Extract the (x, y) coordinate from the center of the cell holding the provided text.  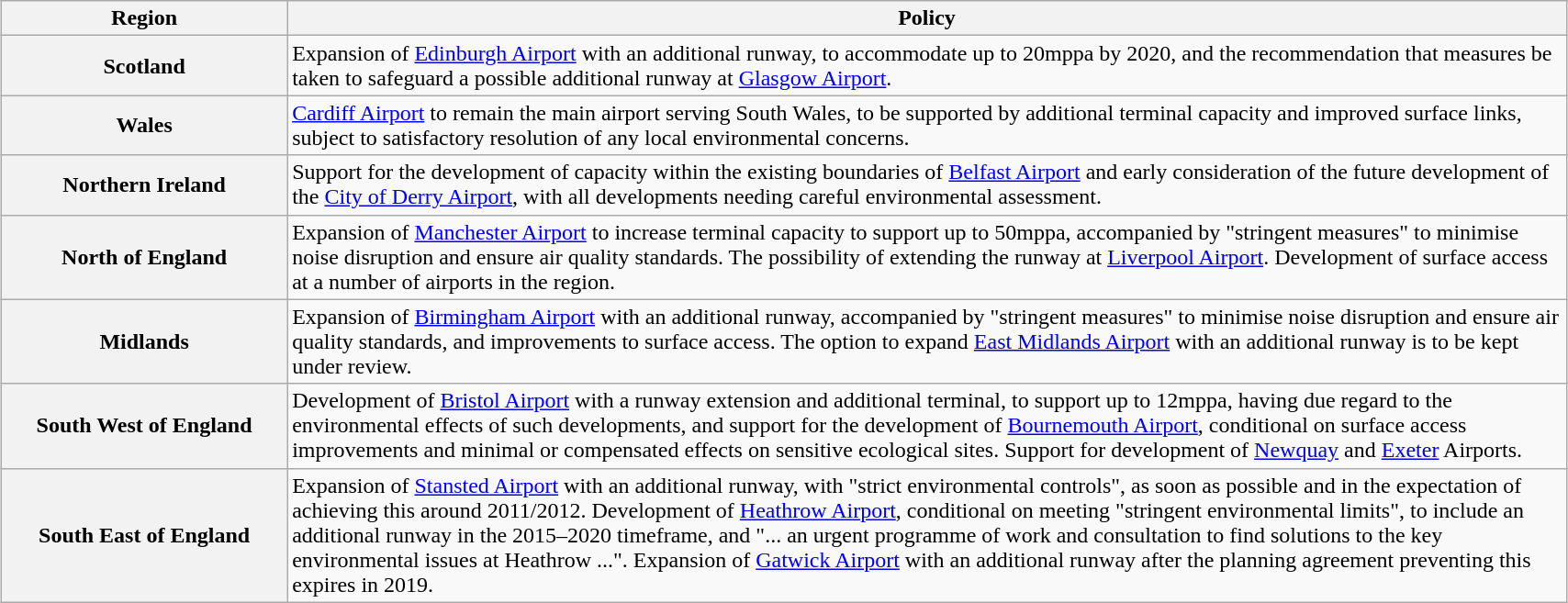
North of England (145, 257)
Scotland (145, 66)
Wales (145, 125)
Northern Ireland (145, 185)
Policy (927, 18)
Midlands (145, 341)
South West of England (145, 426)
Region (145, 18)
South East of England (145, 535)
